Detect which cell encompasses the target text, then output its (x, y) center coordinate. 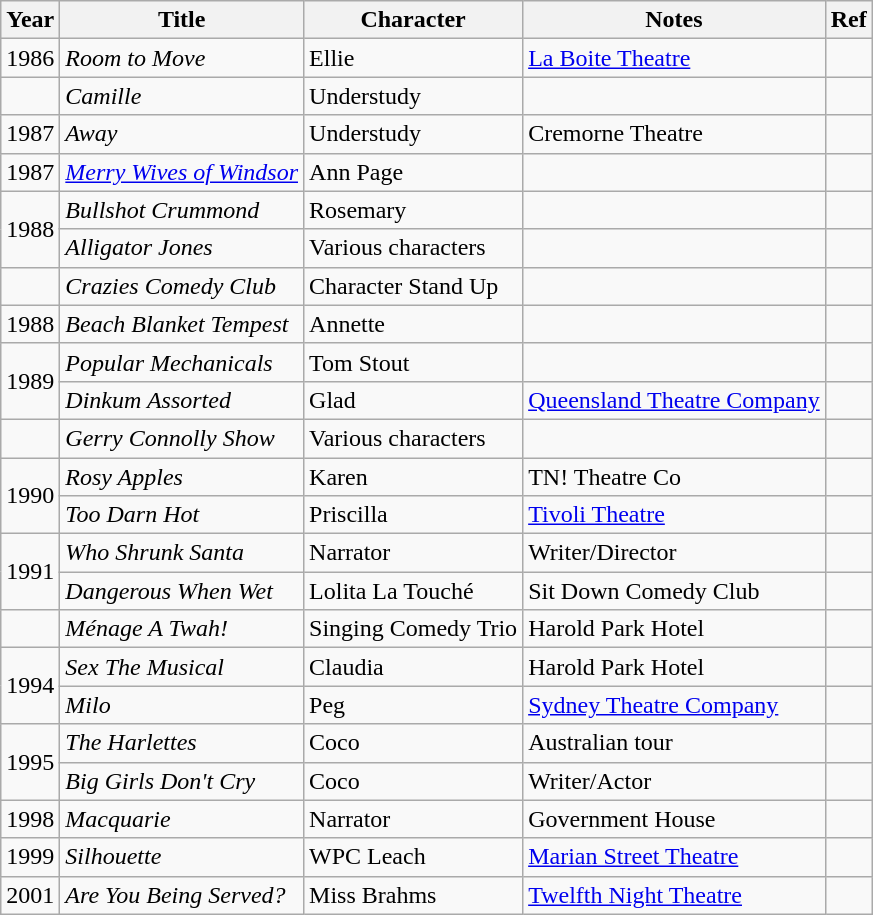
Government House (674, 819)
Ménage A Twah! (182, 629)
Dangerous When Wet (182, 591)
Tivoli Theatre (674, 515)
Sydney Theatre Company (674, 705)
Are You Being Served? (182, 895)
Tom Stout (414, 362)
Gerry Connolly Show (182, 438)
Karen (414, 477)
Sit Down Comedy Club (674, 591)
Big Girls Don't Cry (182, 781)
WPC Leach (414, 857)
TN! Theatre Co (674, 477)
Milo (182, 705)
1990 (30, 496)
Writer/Actor (674, 781)
Crazies Comedy Club (182, 286)
Who Shrunk Santa (182, 553)
Queensland Theatre Company (674, 400)
Character (414, 20)
Annette (414, 324)
Marian Street Theatre (674, 857)
Ref (848, 20)
Writer/Director (674, 553)
Silhouette (182, 857)
Alligator Jones (182, 248)
Beach Blanket Tempest (182, 324)
Notes (674, 20)
Miss Brahms (414, 895)
Ellie (414, 58)
Popular Mechanicals (182, 362)
Character Stand Up (414, 286)
Priscilla (414, 515)
1986 (30, 58)
Merry Wives of Windsor (182, 172)
Peg (414, 705)
1994 (30, 686)
Title (182, 20)
Australian tour (674, 743)
Lolita La Touché (414, 591)
Sex The Musical (182, 667)
Claudia (414, 667)
Camille (182, 96)
La Boite Theatre (674, 58)
Dinkum Assorted (182, 400)
Glad (414, 400)
Cremorne Theatre (674, 134)
Year (30, 20)
Away (182, 134)
Singing Comedy Trio (414, 629)
Ann Page (414, 172)
Too Darn Hot (182, 515)
Macquarie (182, 819)
Rosy Apples (182, 477)
Rosemary (414, 210)
1991 (30, 572)
The Harlettes (182, 743)
Room to Move (182, 58)
1995 (30, 762)
1999 (30, 857)
Bullshot Crummond (182, 210)
Twelfth Night Theatre (674, 895)
1998 (30, 819)
1989 (30, 381)
2001 (30, 895)
